Return the [X, Y] coordinate for the center point of the cell that contains the specified text.  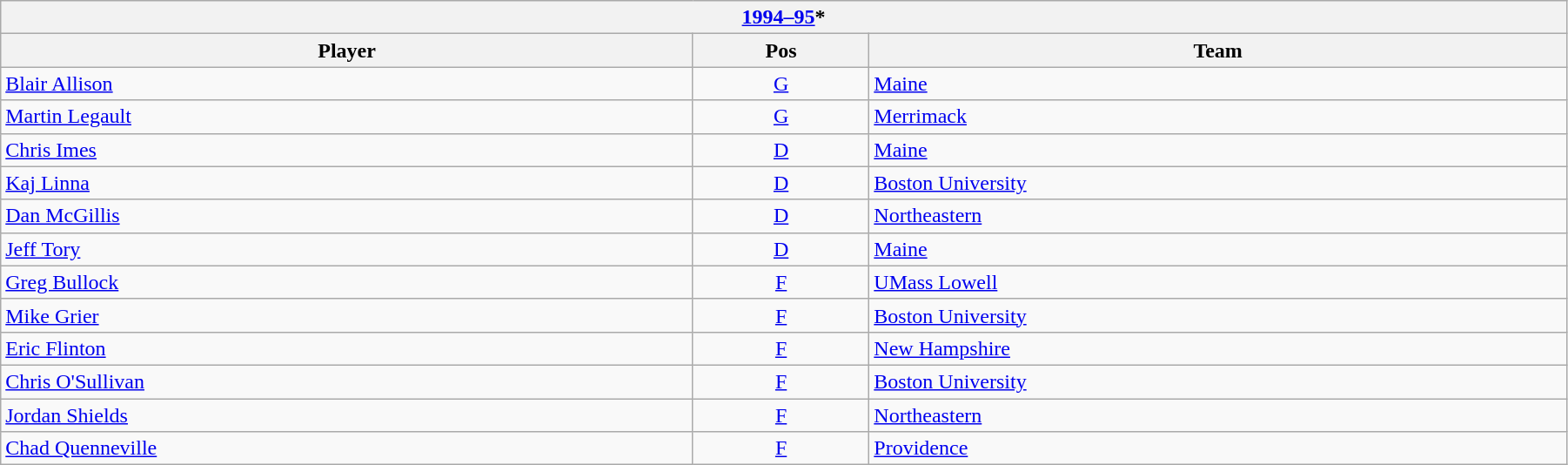
UMass Lowell [1218, 282]
Greg Bullock [347, 282]
Team [1218, 51]
Jeff Tory [347, 249]
Martin Legault [347, 117]
Chris O'Sullivan [347, 381]
Kaj Linna [347, 183]
Mike Grier [347, 315]
Chad Quenneville [347, 448]
Blair Allison [347, 84]
1994–95* [784, 17]
Providence [1218, 448]
Dan McGillis [347, 216]
Player [347, 51]
Jordan Shields [347, 415]
Chris Imes [347, 150]
New Hampshire [1218, 348]
Merrimack [1218, 117]
Eric Flinton [347, 348]
Pos [781, 51]
